Return (x, y) of the center of cell containing provided text 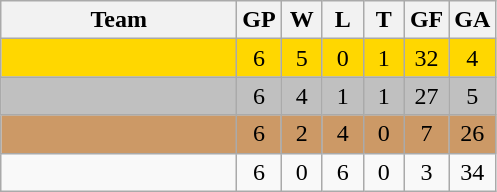
T (384, 20)
GP (259, 20)
GF (426, 20)
34 (472, 172)
L (342, 20)
7 (426, 134)
GA (472, 20)
Team (119, 20)
27 (426, 96)
32 (426, 58)
W (302, 20)
3 (426, 172)
2 (302, 134)
26 (472, 134)
